Determine the (x, y) coordinate at the center of the cell enclosing the given text.  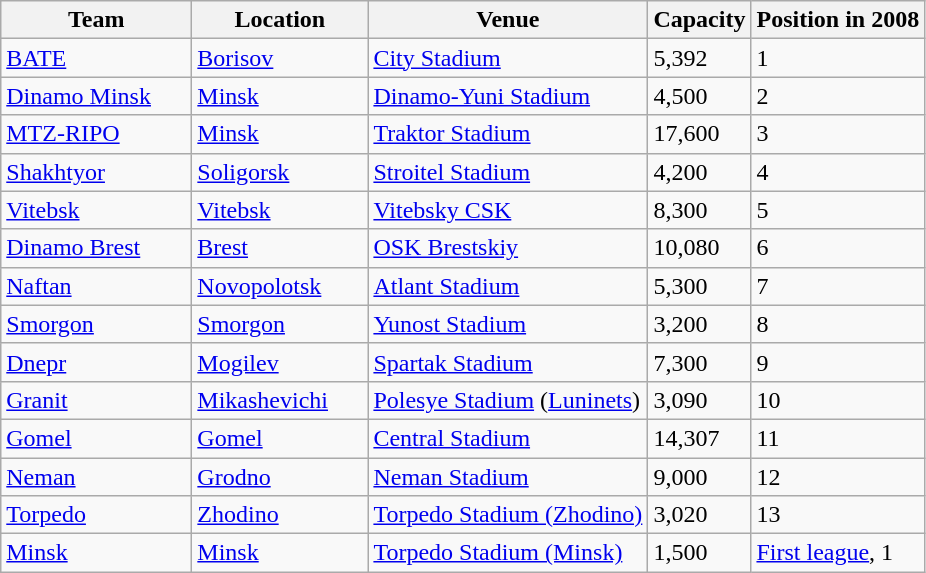
5,392 (700, 58)
Central Stadium (508, 438)
Dinamo Minsk (96, 96)
Novopolotsk (280, 286)
9,000 (700, 477)
Team (96, 20)
Torpedo Stadium (Minsk) (508, 553)
7,300 (700, 362)
Polesye Stadium (Luninets) (508, 400)
Capacity (700, 20)
3,200 (700, 324)
Brest (280, 248)
City Stadium (508, 58)
OSK Brestskiy (508, 248)
Stroitel Stadium (508, 172)
Location (280, 20)
4 (838, 172)
1 (838, 58)
MTZ-RIPO (96, 134)
13 (838, 515)
BATE (96, 58)
8 (838, 324)
Spartak Stadium (508, 362)
Dinamo-Yuni Stadium (508, 96)
Mogilev (280, 362)
Zhodino (280, 515)
10 (838, 400)
6 (838, 248)
Mikashevichi (280, 400)
2 (838, 96)
Borisov (280, 58)
4,500 (700, 96)
8,300 (700, 210)
5 (838, 210)
Neman (96, 477)
Traktor Stadium (508, 134)
5,300 (700, 286)
1,500 (700, 553)
Venue (508, 20)
Vitebsky CSK (508, 210)
3 (838, 134)
Dinamo Brest (96, 248)
11 (838, 438)
Naftan (96, 286)
3,020 (700, 515)
Dnepr (96, 362)
Grodno (280, 477)
10,080 (700, 248)
9 (838, 362)
7 (838, 286)
Shakhtyor (96, 172)
Torpedo (96, 515)
Torpedo Stadium (Zhodino) (508, 515)
12 (838, 477)
Position in 2008 (838, 20)
3,090 (700, 400)
4,200 (700, 172)
Neman Stadium (508, 477)
14,307 (700, 438)
Granit (96, 400)
Soligorsk (280, 172)
Atlant Stadium (508, 286)
First league, 1 (838, 553)
17,600 (700, 134)
Yunost Stadium (508, 324)
